Identify which cell holds the provided text, then report its [X, Y] central coordinate. 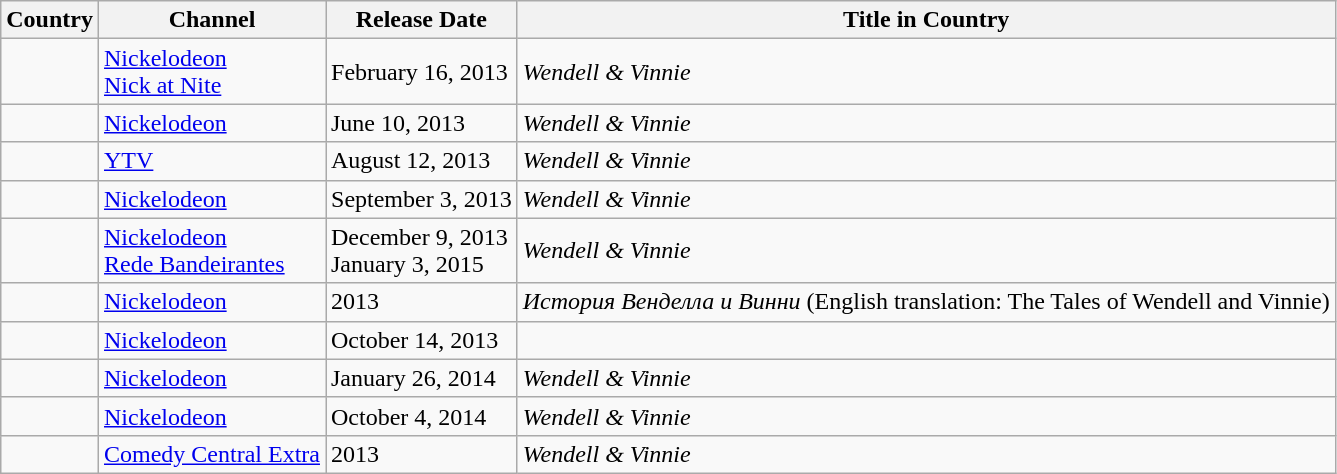
Country [50, 20]
NickelodeonNick at Nite [212, 72]
YTV [212, 161]
Comedy Central Extra [212, 454]
December 9, 2013January 3, 2015 [422, 250]
August 12, 2013 [422, 161]
NickelodeonRede Bandeirantes [212, 250]
January 26, 2014 [422, 378]
Channel [212, 20]
Title in Country [926, 20]
February 16, 2013 [422, 72]
June 10, 2013 [422, 123]
October 4, 2014 [422, 416]
Release Date [422, 20]
September 3, 2013 [422, 199]
October 14, 2013 [422, 340]
История Венделла и Винни (English translation: The Tales of Wendell and Vinnie) [926, 302]
